Capture the cell that displays the provided text and extract its [x, y] central coordinate. 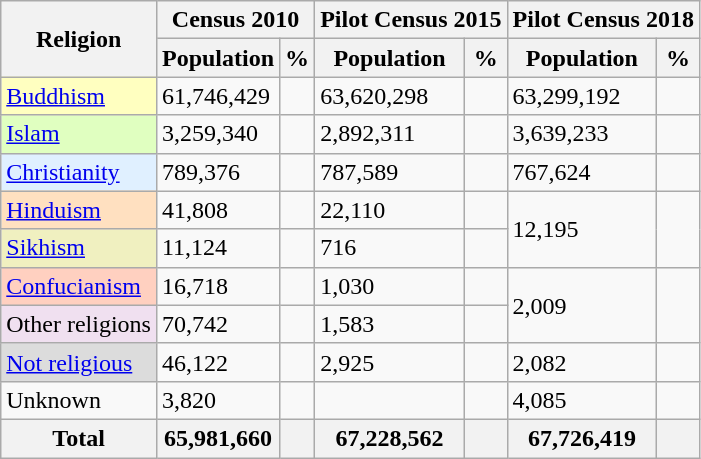
3,639,233 [582, 134]
Not religious [79, 362]
789,376 [218, 172]
2,892,311 [390, 134]
Buddhism [79, 96]
Hinduism [79, 210]
3,820 [218, 400]
Pilot Census 2015 [411, 20]
67,228,562 [390, 438]
Unknown [79, 400]
2,925 [390, 362]
716 [390, 248]
Confucianism [79, 286]
787,589 [390, 172]
22,110 [390, 210]
Census 2010 [235, 20]
2,082 [582, 362]
70,742 [218, 324]
Religion [79, 39]
1,583 [390, 324]
67,726,419 [582, 438]
Sikhism [79, 248]
767,624 [582, 172]
Other religions [79, 324]
65,981,660 [218, 438]
46,122 [218, 362]
4,085 [582, 400]
Islam [79, 134]
Pilot Census 2018 [603, 20]
1,030 [390, 286]
12,195 [582, 229]
63,299,192 [582, 96]
2,009 [582, 305]
3,259,340 [218, 134]
63,620,298 [390, 96]
41,808 [218, 210]
16,718 [218, 286]
Christianity [79, 172]
11,124 [218, 248]
61,746,429 [218, 96]
Total [79, 438]
